For the text-containing cell, return its midpoint in [x, y] coordinate format. 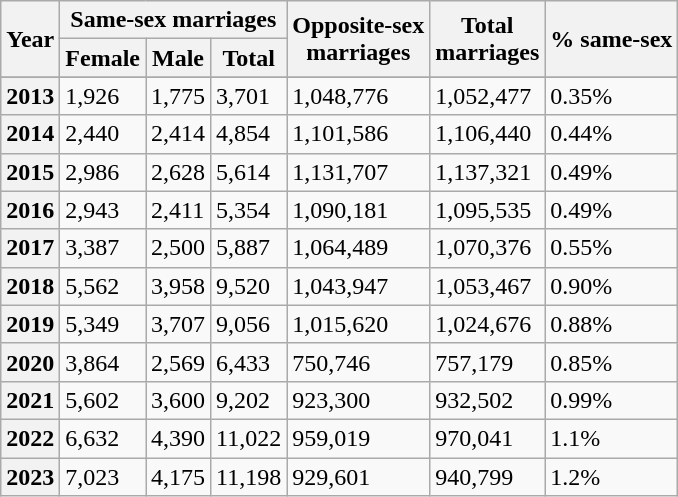
1.2% [612, 477]
2020 [30, 362]
6,632 [103, 438]
1,053,467 [488, 286]
1,775 [178, 96]
2014 [30, 134]
4,854 [249, 134]
3,707 [178, 324]
1,048,776 [358, 96]
0.88% [612, 324]
1,070,376 [488, 248]
1.1% [612, 438]
4,175 [178, 477]
5,354 [249, 210]
9,520 [249, 286]
2,411 [178, 210]
0.99% [612, 400]
3,958 [178, 286]
959,019 [358, 438]
1,015,620 [358, 324]
Same-sex marriages [174, 20]
757,179 [488, 362]
2022 [30, 438]
2,569 [178, 362]
2,986 [103, 172]
% same-sex [612, 39]
923,300 [358, 400]
Totalmarriages [488, 39]
1,095,535 [488, 210]
1,043,947 [358, 286]
5,887 [249, 248]
0.85% [612, 362]
1,926 [103, 96]
2013 [30, 96]
2023 [30, 477]
750,746 [358, 362]
6,433 [249, 362]
9,202 [249, 400]
1,131,707 [358, 172]
Opposite-sex marriages [358, 39]
5,614 [249, 172]
2,440 [103, 134]
3,600 [178, 400]
0.35% [612, 96]
0.44% [612, 134]
2016 [30, 210]
1,024,676 [488, 324]
3,864 [103, 362]
1,064,489 [358, 248]
3,701 [249, 96]
1,101,586 [358, 134]
1,106,440 [488, 134]
9,056 [249, 324]
4,390 [178, 438]
5,349 [103, 324]
2,500 [178, 248]
2015 [30, 172]
2019 [30, 324]
11,198 [249, 477]
0.55% [612, 248]
970,041 [488, 438]
1,090,181 [358, 210]
1,137,321 [488, 172]
940,799 [488, 477]
929,601 [358, 477]
7,023 [103, 477]
2,943 [103, 210]
3,387 [103, 248]
Total [249, 58]
1,052,477 [488, 96]
5,562 [103, 286]
Male [178, 58]
5,602 [103, 400]
2018 [30, 286]
932,502 [488, 400]
2017 [30, 248]
2,414 [178, 134]
Year [30, 39]
11,022 [249, 438]
2,628 [178, 172]
2021 [30, 400]
Female [103, 58]
0.90% [612, 286]
